Detect which cell encompasses the target text, then output its [X, Y] center coordinate. 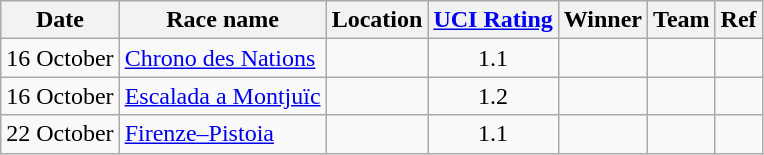
1.2 [493, 96]
Team [682, 20]
UCI Rating [493, 20]
22 October [60, 134]
Escalada a Montjuïc [222, 96]
Date [60, 20]
Chrono des Nations [222, 58]
Firenze–Pistoia [222, 134]
Winner [602, 20]
Race name [222, 20]
Location [377, 20]
Ref [738, 20]
